Capture the cell that displays the provided text and extract its (X, Y) central coordinate. 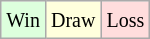
Win (24, 20)
Loss (126, 20)
Draw (72, 20)
